Search for the cell housing the specified text and yield its [X, Y] center coordinate. 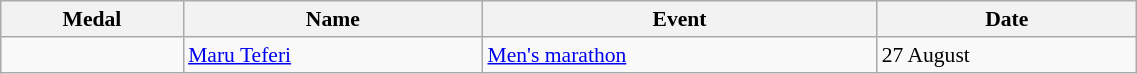
Event [679, 19]
27 August [1007, 55]
Date [1007, 19]
Name [332, 19]
Medal [92, 19]
Maru Teferi [332, 55]
Men's marathon [679, 55]
